Search for the cell housing the specified text and yield its (X, Y) center coordinate. 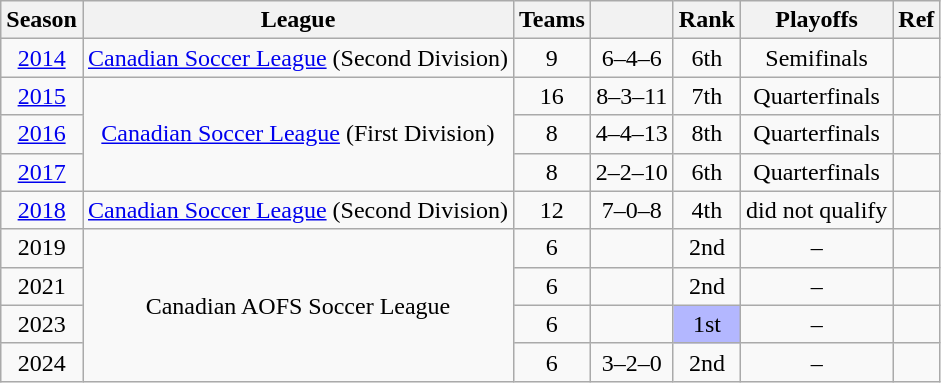
7th (706, 96)
Playoffs (816, 20)
2016 (42, 134)
2018 (42, 210)
2015 (42, 96)
2021 (42, 286)
8–3–11 (632, 96)
League (298, 20)
2014 (42, 58)
8th (706, 134)
16 (552, 96)
Season (42, 20)
6–4–6 (632, 58)
2023 (42, 324)
Semifinals (816, 58)
3–2–0 (632, 362)
2017 (42, 172)
4–4–13 (632, 134)
did not qualify (816, 210)
1st (706, 324)
9 (552, 58)
Ref (916, 20)
Teams (552, 20)
2024 (42, 362)
2–2–10 (632, 172)
2019 (42, 248)
Canadian Soccer League (First Division) (298, 134)
4th (706, 210)
Rank (706, 20)
Canadian AOFS Soccer League (298, 305)
12 (552, 210)
7–0–8 (632, 210)
